Detect which cell encompasses the target text, then output its (X, Y) center coordinate. 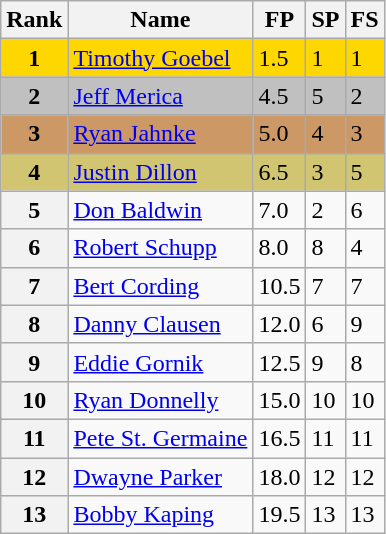
Pete St. Germaine (160, 438)
15.0 (280, 400)
Rank (34, 20)
18.0 (280, 477)
7.0 (280, 210)
Robert Schupp (160, 248)
Bobby Kaping (160, 515)
SP (326, 20)
Danny Clausen (160, 324)
Eddie Gornik (160, 362)
6.5 (280, 172)
12.5 (280, 362)
4.5 (280, 96)
16.5 (280, 438)
19.5 (280, 515)
Justin Dillon (160, 172)
FP (280, 20)
Ryan Donnelly (160, 400)
Timothy Goebel (160, 58)
10.5 (280, 286)
Name (160, 20)
12.0 (280, 324)
Dwayne Parker (160, 477)
Ryan Jahnke (160, 134)
8.0 (280, 248)
1.5 (280, 58)
5.0 (280, 134)
Don Baldwin (160, 210)
Bert Cording (160, 286)
Jeff Merica (160, 96)
FS (364, 20)
